Output the (X, Y) coordinate of the center of the cell containing the given text.  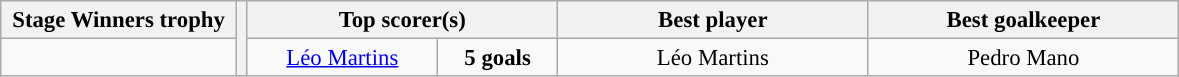
5 goals (498, 58)
Best goalkeeper (1024, 20)
Top scorer(s) (402, 20)
Pedro Mano (1024, 58)
Best player (714, 20)
Stage Winners trophy (119, 20)
